Find where the given text appears and provide that cell's center as [X, Y] coordinate. 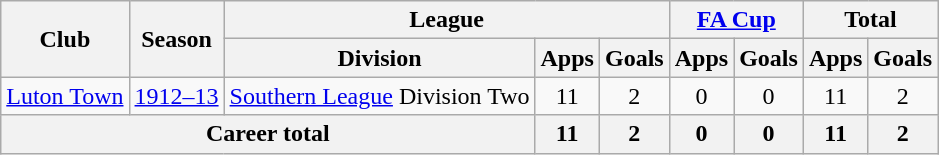
Career total [268, 134]
League [446, 20]
FA Cup [736, 20]
Total [870, 20]
Luton Town [65, 96]
Season [176, 39]
Southern League Division Two [380, 96]
Club [65, 39]
1912–13 [176, 96]
Division [380, 58]
